Scan for the cell matching the given text and deliver its [X, Y] coordinate at center. 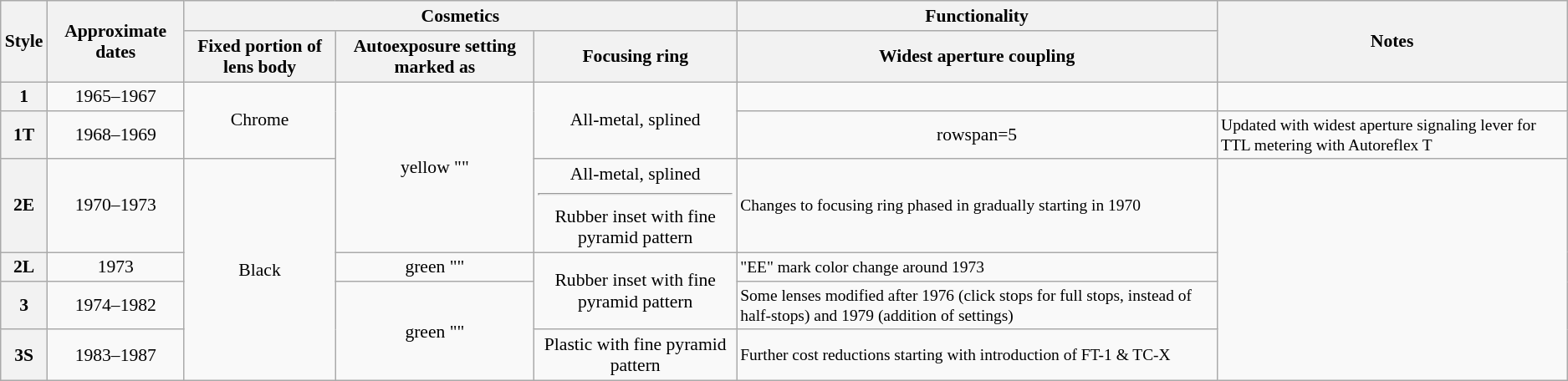
Fixed portion of lens body [259, 57]
Rubber inset with fine pyramid pattern [636, 291]
Updated with widest aperture signaling lever for TTL metering with Autoreflex T [1392, 135]
1968–1969 [115, 135]
yellow "" [435, 167]
rowspan=5 [977, 135]
1T [24, 135]
Autoexposure setting marked as [435, 57]
Black [259, 271]
Notes [1392, 42]
Style [24, 42]
1983–1987 [115, 356]
Changes to focusing ring phased in gradually starting in 1970 [977, 206]
All-metal, splinedRubber inset with fine pyramid pattern [636, 206]
Cosmetics [460, 16]
1974–1982 [115, 306]
Focusing ring [636, 57]
All-metal, splined [636, 120]
Further cost reductions starting with introduction of FT-1 & TC-X [977, 356]
Approximate dates [115, 42]
Some lenses modified after 1976 (click stops for full stops, instead of half-stops) and 1979 (addition of settings) [977, 306]
1 [24, 97]
"EE" mark color change around 1973 [977, 267]
Plastic with fine pyramid pattern [636, 356]
2L [24, 267]
2E [24, 206]
Widest aperture coupling [977, 57]
1973 [115, 267]
1965–1967 [115, 97]
3S [24, 356]
1970–1973 [115, 206]
3 [24, 306]
Functionality [977, 16]
Chrome [259, 120]
